Extract the (X, Y) coordinate from the center of the cell holding the provided text.  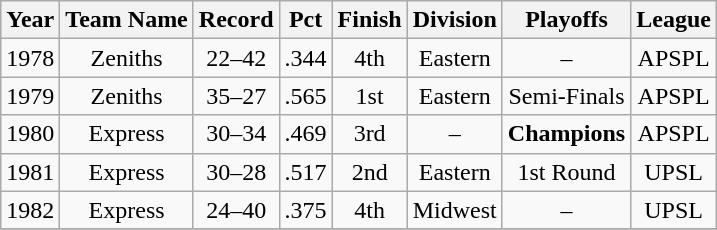
1981 (30, 172)
30–28 (236, 172)
.469 (306, 134)
24–40 (236, 210)
Semi-Finals (566, 96)
.517 (306, 172)
1st Round (566, 172)
22–42 (236, 58)
1979 (30, 96)
.344 (306, 58)
Champions (566, 134)
.565 (306, 96)
Playoffs (566, 20)
3rd (370, 134)
Division (454, 20)
30–34 (236, 134)
Midwest (454, 210)
Team Name (127, 20)
1st (370, 96)
1980 (30, 134)
Pct (306, 20)
Record (236, 20)
2nd (370, 172)
Year (30, 20)
Finish (370, 20)
.375 (306, 210)
1978 (30, 58)
League (674, 20)
35–27 (236, 96)
1982 (30, 210)
